Determine the [X, Y] coordinate at the center of the cell enclosing the given text.  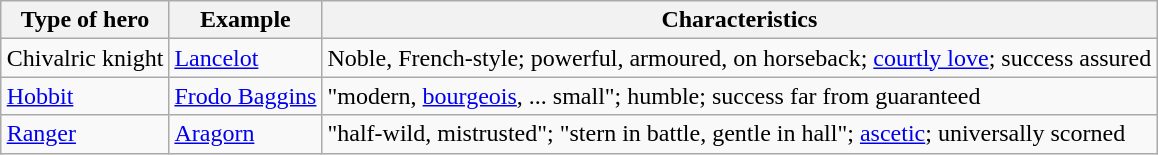
Ranger [85, 134]
Example [246, 20]
Chivalric knight [85, 58]
Aragorn [246, 134]
Characteristics [740, 20]
Hobbit [85, 96]
Lancelot [246, 58]
"half-wild, mistrusted"; "stern in battle, gentle in hall"; ascetic; universally scorned [740, 134]
"modern, bourgeois, ... small"; humble; success far from guaranteed [740, 96]
Noble, French-style; powerful, armoured, on horseback; courtly love; success assured [740, 58]
Frodo Baggins [246, 96]
Type of hero [85, 20]
